Determine the [X, Y] coordinate at the center of the cell enclosing the given text.  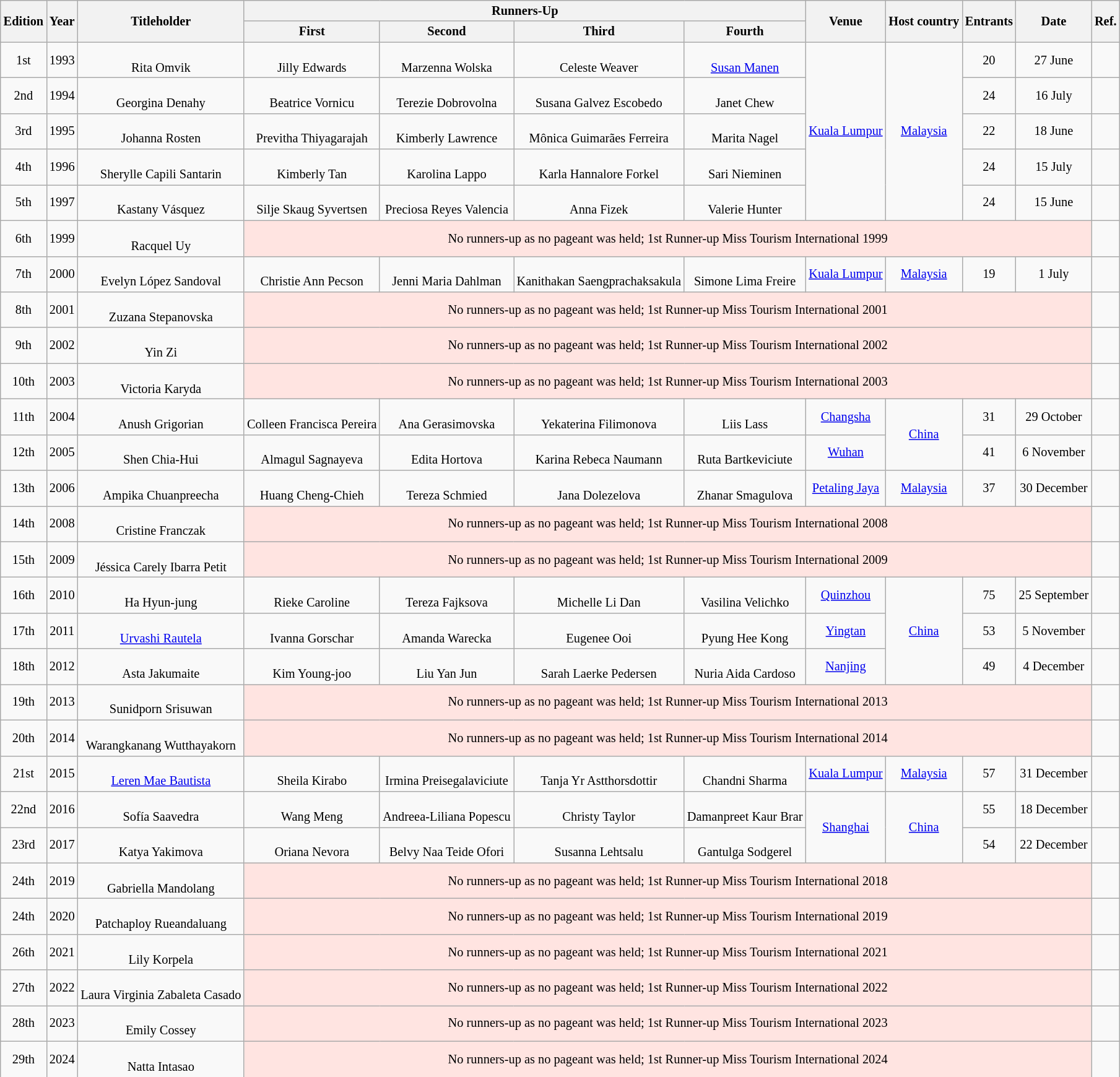
Georgina Denahy [161, 95]
No runners-up as no pageant was held; 1st Runner-up Miss Tourism International 2003 [667, 381]
Warangkanang Wutthayakorn [161, 738]
Gabriella Mandolang [161, 881]
49 [989, 667]
18 June [1054, 131]
Kastany Vásquez [161, 202]
2006 [62, 488]
16 July [1054, 95]
2000 [62, 274]
Yekaterina Filimonova [599, 417]
14th [24, 524]
Marzenna Wolska [446, 60]
Previtha Thiyagarajah [312, 131]
Janet Chew [745, 95]
54 [989, 845]
22 [989, 131]
29th [24, 1059]
2015 [62, 774]
30 December [1054, 488]
No runners-up as no pageant was held; 1st Runner-up Miss Tourism International 2023 [667, 1023]
Belvy Naa Teide Ofori [446, 845]
29 October [1054, 417]
Yin Zi [161, 345]
13th [24, 488]
Ruta Bartkeviciute [745, 452]
Sofía Saavedra [161, 809]
Edita Hortova [446, 452]
Sherylle Capili Santarin [161, 167]
1994 [62, 95]
Susanna Lehtsalu [599, 845]
Sarah Laerke Pedersen [599, 667]
No runners-up as no pageant was held; 1st Runner-up Miss Tourism International 2014 [667, 738]
Anna Fizek [599, 202]
2003 [62, 381]
2nd [24, 95]
Date [1054, 21]
2002 [62, 345]
55 [989, 809]
Host country [924, 21]
37 [989, 488]
22 December [1054, 845]
Kimberly Lawrence [446, 131]
26th [24, 952]
2023 [62, 1023]
Natta Intasao [161, 1059]
Jéssica Carely Ibarra Petit [161, 560]
Jenni Maria Dahlman [446, 274]
Colleen Francisca Pereira [312, 417]
18th [24, 667]
Susana Galvez Escobedo [599, 95]
3rd [24, 131]
Quinzhou [846, 595]
19 [989, 274]
Edition [24, 21]
4 December [1054, 667]
No runners-up as no pageant was held; 1st Runner-up Miss Tourism International 2019 [667, 916]
2021 [62, 952]
Tereza Schmied [446, 488]
2013 [62, 702]
Nanjing [846, 667]
Oriana Nevora [312, 845]
1st [24, 60]
Christy Taylor [599, 809]
Tanja Yr Astthorsdottir [599, 774]
Ref. [1106, 21]
4th [24, 167]
15th [24, 560]
5 November [1054, 631]
Valerie Hunter [745, 202]
Silje Skaug Syvertsen [312, 202]
Karla Hannalore Forkel [599, 167]
7th [24, 274]
2024 [62, 1059]
Yingtan [846, 631]
Tereza Fajksova [446, 595]
Celeste Weaver [599, 60]
28th [24, 1023]
Shanghai [846, 827]
Victoria Karyda [161, 381]
Irmina Preisegalaviciute [446, 774]
11th [24, 417]
Almagul Sagnayeva [312, 452]
57 [989, 774]
Laura Virginia Zabaleta Casado [161, 988]
Karina Rebeca Naumann [599, 452]
No runners-up as no pageant was held; 1st Runner-up Miss Tourism International 2008 [667, 524]
Patchaploy Rueandaluang [161, 916]
15 July [1054, 167]
Asta Jakumaite [161, 667]
Lily Korpela [161, 952]
1 July [1054, 274]
1993 [62, 60]
Chandni Sharma [745, 774]
2010 [62, 595]
2022 [62, 988]
5th [24, 202]
1995 [62, 131]
15 June [1054, 202]
23rd [24, 845]
2001 [62, 309]
20th [24, 738]
1999 [62, 238]
No runners-up as no pageant was held; 1st Runner-up Miss Tourism International 2009 [667, 560]
Terezie Dobrovolna [446, 95]
Marita Nagel [745, 131]
Mônica Guimarães Ferreira [599, 131]
Cristine Franczak [161, 524]
75 [989, 595]
Liis Lass [745, 417]
Wang Meng [312, 809]
No runners-up as no pageant was held; 1st Runner-up Miss Tourism International 2018 [667, 881]
Liu Yan Jun [446, 667]
2011 [62, 631]
41 [989, 452]
Leren Mae Bautista [161, 774]
Changsha [846, 417]
Ampika Chuanpreecha [161, 488]
No runners-up as no pageant was held; 1st Runner-up Miss Tourism International 2013 [667, 702]
Emily Cossey [161, 1023]
8th [24, 309]
Kim Young-joo [312, 667]
Sari Nieminen [745, 167]
Wuhan [846, 452]
Anush Grigorian [161, 417]
Michelle Li Dan [599, 595]
2020 [62, 916]
Sunidporn Srisuwan [161, 702]
2019 [62, 881]
Jana Dolezelova [599, 488]
1997 [62, 202]
Evelyn López Sandoval [161, 274]
2012 [62, 667]
Pyung Hee Kong [745, 631]
31 December [1054, 774]
Katya Yakimova [161, 845]
25 September [1054, 595]
53 [989, 631]
10th [24, 381]
Simone Lima Freire [745, 274]
18 December [1054, 809]
27th [24, 988]
16th [24, 595]
Andreea-Liliana Popescu [446, 809]
27 June [1054, 60]
Petaling Jaya [846, 488]
Third [599, 32]
No runners-up as no pageant was held; 1st Runner-up Miss Tourism International 2001 [667, 309]
No runners-up as no pageant was held; 1st Runner-up Miss Tourism International 2021 [667, 952]
31 [989, 417]
Damanpreet Kaur Brar [745, 809]
22nd [24, 809]
Venue [846, 21]
Christie Ann Pecson [312, 274]
Ivanna Gorschar [312, 631]
Gantulga Sodgerel [745, 845]
6 November [1054, 452]
6th [24, 238]
Ha Hyun-jung [161, 595]
Eugenee Ooi [599, 631]
20 [989, 60]
Year [62, 21]
Beatrice Vornicu [312, 95]
Rieke Caroline [312, 595]
2005 [62, 452]
Amanda Warecka [446, 631]
Ana Gerasimovska [446, 417]
2004 [62, 417]
17th [24, 631]
Rita Omvik [161, 60]
Preciosa Reyes Valencia [446, 202]
Nuria Aida Cardoso [745, 667]
Zhanar Smagulova [745, 488]
Fourth [745, 32]
2008 [62, 524]
Second [446, 32]
Vasilina Velichko [745, 595]
Urvashi Rautela [161, 631]
2014 [62, 738]
Titleholder [161, 21]
12th [24, 452]
Entrants [989, 21]
19th [24, 702]
No runners-up as no pageant was held; 1st Runner-up Miss Tourism International 2024 [667, 1059]
Kanithakan Saengprachaksakula [599, 274]
Racquel Uy [161, 238]
Sheila Kirabo [312, 774]
Shen Chia-Hui [161, 452]
No runners-up as no pageant was held; 1st Runner-up Miss Tourism International 1999 [667, 238]
First [312, 32]
Johanna Rosten [161, 131]
1996 [62, 167]
2017 [62, 845]
2009 [62, 560]
Susan Manen [745, 60]
Karolina Lappo [446, 167]
Jilly Edwards [312, 60]
Kimberly Tan [312, 167]
Runners-Up [525, 11]
9th [24, 345]
Huang Cheng-Chieh [312, 488]
No runners-up as no pageant was held; 1st Runner-up Miss Tourism International 2022 [667, 988]
2016 [62, 809]
No runners-up as no pageant was held; 1st Runner-up Miss Tourism International 2002 [667, 345]
21st [24, 774]
Zuzana Stepanovska [161, 309]
